Pinpoint the cell where the given text exists, returning its (X, Y) midpoint coordinate. 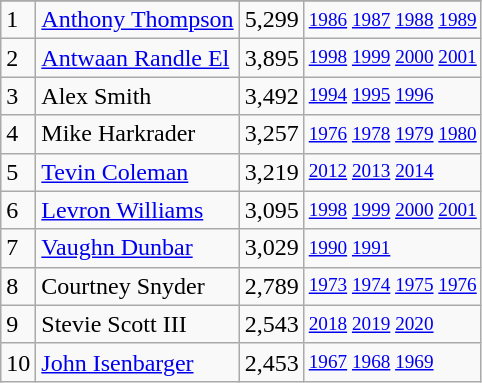
5 (18, 172)
1990 1991 (392, 248)
Vaughn Dunbar (138, 248)
2018 2019 2020 (392, 324)
Alex Smith (138, 96)
2,543 (272, 324)
3,492 (272, 96)
1 (18, 20)
Courtney Snyder (138, 286)
3,257 (272, 134)
Mike Harkrader (138, 134)
3,095 (272, 210)
10 (18, 362)
8 (18, 286)
2012 2013 2014 (392, 172)
1976 1978 1979 1980 (392, 134)
Tevin Coleman (138, 172)
1967 1968 1969 (392, 362)
3,219 (272, 172)
2,789 (272, 286)
3,895 (272, 58)
1973 1974 1975 1976 (392, 286)
Levron Williams (138, 210)
6 (18, 210)
9 (18, 324)
2 (18, 58)
1986 1987 1988 1989 (392, 20)
4 (18, 134)
Antwaan Randle El (138, 58)
3 (18, 96)
5,299 (272, 20)
Anthony Thompson (138, 20)
John Isenbarger (138, 362)
1994 1995 1996 (392, 96)
Stevie Scott III (138, 324)
3,029 (272, 248)
7 (18, 248)
2,453 (272, 362)
